Output the [x, y] coordinate of the center of the cell containing the given text.  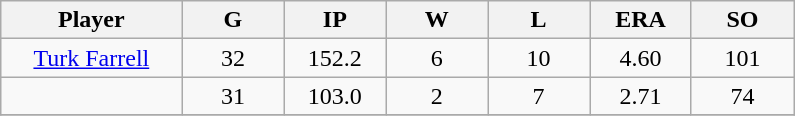
ERA [641, 20]
W [437, 20]
L [539, 20]
4.60 [641, 58]
Player [92, 20]
SO [742, 20]
31 [233, 96]
7 [539, 96]
32 [233, 58]
74 [742, 96]
10 [539, 58]
IP [335, 20]
Turk Farrell [92, 58]
G [233, 20]
2.71 [641, 96]
101 [742, 58]
2 [437, 96]
152.2 [335, 58]
6 [437, 58]
103.0 [335, 96]
